Scan for the cell matching the given text and deliver its [x, y] coordinate at center. 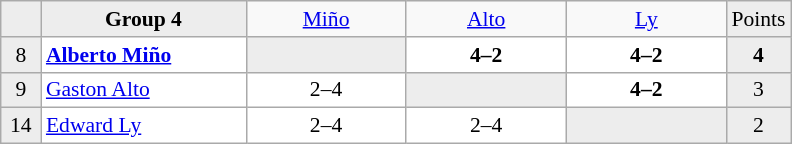
4 [758, 55]
Points [758, 19]
Alto [486, 19]
9 [21, 90]
Ly [646, 19]
8 [21, 55]
Edward Ly [144, 126]
Group 4 [144, 19]
Gaston Alto [144, 90]
3 [758, 90]
Miño [326, 19]
Alberto Miño [144, 55]
14 [21, 126]
2 [758, 126]
